Locate the cell with the specified text and output its [x, y] center coordinate. 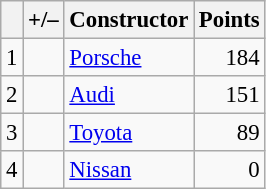
0 [230, 170]
89 [230, 133]
3 [12, 133]
Nissan [129, 170]
Points [230, 20]
Constructor [129, 20]
151 [230, 95]
Toyota [129, 133]
2 [12, 95]
4 [12, 170]
184 [230, 58]
+/– [44, 20]
Audi [129, 95]
Porsche [129, 58]
1 [12, 58]
